For the text-containing cell, return its midpoint in (X, Y) coordinate format. 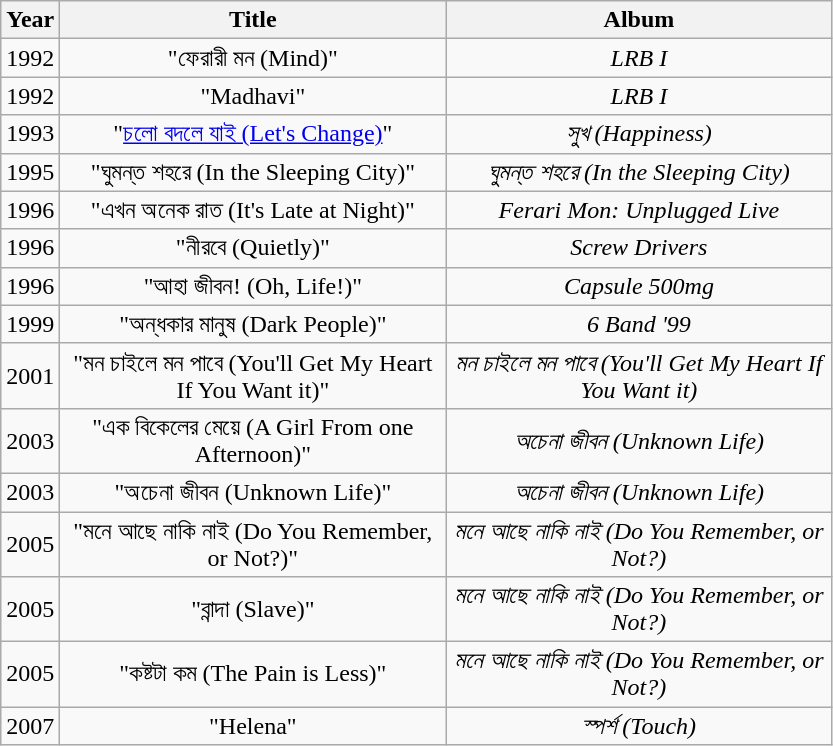
"কষ্টটা কম (The Pain is Less)" (253, 674)
2001 (30, 376)
"মন চাইলে মন পাবে (You'll Get My Heart If You Want it)" (253, 376)
Year (30, 20)
"চলো বদলে যাই (Let's Change)" (253, 134)
"এক বিকেলের মেয়ে (A Girl From one Afternoon)" (253, 440)
1999 (30, 324)
1993 (30, 134)
"Madhavi" (253, 96)
সুখ (Happiness) (639, 134)
"অচেনা জীবন (Unknown Life)" (253, 492)
Album (639, 20)
Ferari Mon: Unplugged Live (639, 210)
1995 (30, 172)
Title (253, 20)
"অন্ধকার মানুষ (Dark People)" (253, 324)
"এখন অনেক রাত (It's Late at Night)" (253, 210)
"আহা জীবন! (Oh, Life!)" (253, 286)
Capsule 500mg (639, 286)
"নীরবে (Quietly)" (253, 248)
ঘুমন্ত শহরে (In the Sleeping City) (639, 172)
2007 (30, 726)
Screw Drivers (639, 248)
"বান্দা (Slave)" (253, 610)
"Helena" (253, 726)
স্পর্শ (Touch) (639, 726)
মন চাইলে মন পাবে (You'll Get My Heart If You Want it) (639, 376)
6 Band '99 (639, 324)
"ঘুমন্ত শহরে (In the Sleeping City)" (253, 172)
"মনে আছে নাকি নাই (Do You Remember, or Not?)" (253, 544)
"ফেরারী মন (Mind)" (253, 58)
